Provide the [x, y] coordinate of the cell's center where the given text is located.  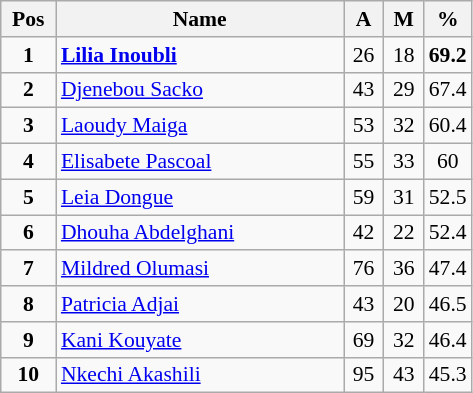
31 [404, 197]
67.4 [448, 90]
Djenebou Sacko [200, 90]
33 [404, 162]
59 [364, 197]
53 [364, 126]
Name [200, 19]
18 [404, 55]
Laoudy Maiga [200, 126]
47.4 [448, 269]
36 [404, 269]
Kani Kouyate [200, 340]
29 [404, 90]
52.4 [448, 233]
10 [28, 375]
26 [364, 55]
60.4 [448, 126]
22 [404, 233]
95 [364, 375]
2 [28, 90]
% [448, 19]
A [364, 19]
52.5 [448, 197]
Patricia Adjai [200, 304]
7 [28, 269]
Mildred Olumasi [200, 269]
20 [404, 304]
60 [448, 162]
42 [364, 233]
Dhouha Abdelghani [200, 233]
Pos [28, 19]
9 [28, 340]
4 [28, 162]
3 [28, 126]
Nkechi Akashili [200, 375]
76 [364, 269]
6 [28, 233]
55 [364, 162]
Leia Dongue [200, 197]
M [404, 19]
69.2 [448, 55]
5 [28, 197]
1 [28, 55]
45.3 [448, 375]
46.4 [448, 340]
8 [28, 304]
46.5 [448, 304]
Elisabete Pascoal [200, 162]
69 [364, 340]
Lilia Inoubli [200, 55]
